Scan for the cell matching the given text and deliver its [x, y] coordinate at center. 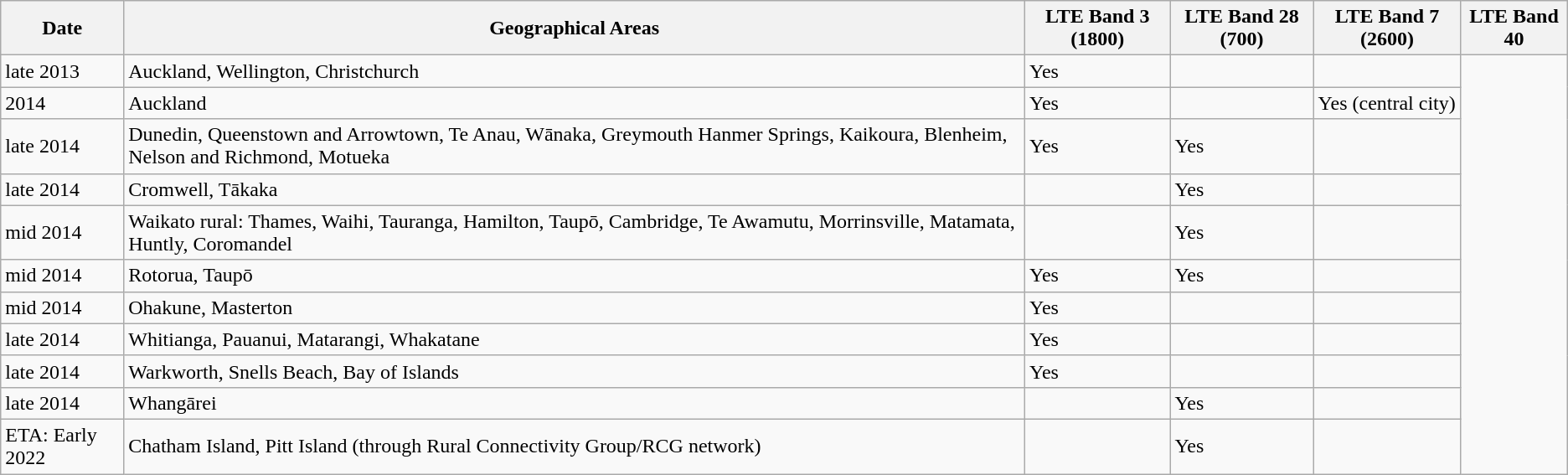
Date [62, 28]
2014 [62, 103]
Auckland [575, 103]
Cromwell, Tākaka [575, 189]
Whangārei [575, 403]
Chatham Island, Pitt Island (through Rural Connectivity Group/RCG network) [575, 446]
late 2013 [62, 71]
LTE Band 3 (1800) [1097, 28]
LTE Band 7 (2600) [1387, 28]
Whitianga, Pauanui, Matarangi, Whakatane [575, 339]
Dunedin, Queenstown and Arrowtown, Te Anau, Wānaka, Greymouth Hanmer Springs, Kaikoura, Blenheim, Nelson and Richmond, Motueka [575, 146]
LTE Band 40 [1514, 28]
Ohakune, Masterton [575, 307]
Yes (central city) [1387, 103]
Auckland, Wellington, Christchurch [575, 71]
ETA: Early 2022 [62, 446]
Rotorua, Taupō [575, 276]
Waikato rural: Thames, Waihi, Tauranga, Hamilton, Taupō, Cambridge, Te Awamutu, Morrinsville, Matamata, Huntly, Coromandel [575, 233]
Warkworth, Snells Beach, Bay of Islands [575, 371]
LTE Band 28 (700) [1241, 28]
Geographical Areas [575, 28]
